Extract the (X, Y) coordinate from the center of the cell holding the provided text.  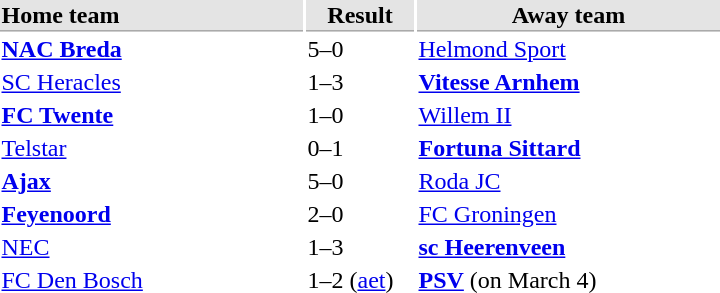
NEC (152, 247)
Home team (152, 16)
Feyenoord (152, 215)
Result (360, 16)
Helmond Sport (568, 49)
Ajax (152, 181)
FC Groningen (568, 215)
1–0 (360, 115)
0–1 (360, 149)
FC Twente (152, 115)
Roda JC (568, 181)
Away team (568, 16)
Willem II (568, 115)
sc Heerenveen (568, 247)
NAC Breda (152, 49)
SC Heracles (152, 83)
Fortuna Sittard (568, 149)
Vitesse Arnhem (568, 83)
2–0 (360, 215)
Telstar (152, 149)
